Capture the cell that displays the provided text and extract its [X, Y] central coordinate. 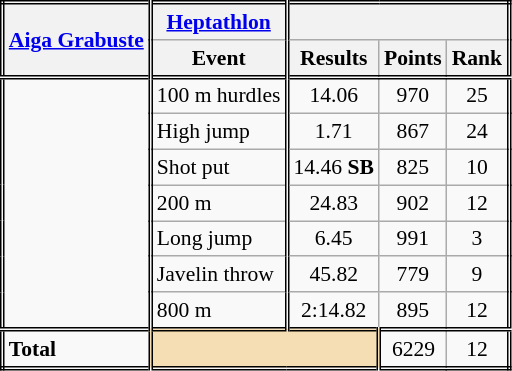
779 [413, 275]
Results [333, 58]
2:14.82 [333, 310]
Total [76, 348]
Long jump [218, 239]
Event [218, 58]
10 [478, 168]
200 m [218, 203]
High jump [218, 132]
895 [413, 310]
970 [413, 96]
825 [413, 168]
6229 [413, 348]
14.06 [333, 96]
867 [413, 132]
800 m [218, 310]
1.71 [333, 132]
24.83 [333, 203]
25 [478, 96]
100 m hurdles [218, 96]
Shot put [218, 168]
Javelin throw [218, 275]
6.45 [333, 239]
Rank [478, 58]
902 [413, 203]
14.46 SB [333, 168]
991 [413, 239]
45.82 [333, 275]
24 [478, 132]
Heptathlon [218, 22]
Points [413, 58]
9 [478, 275]
3 [478, 239]
Aiga Grabuste [76, 40]
